Output the [x, y] coordinate of the center of the cell containing the given text.  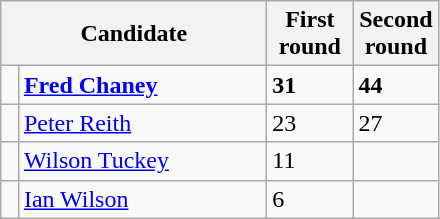
Second round [396, 34]
6 [310, 199]
44 [396, 85]
Ian Wilson [142, 199]
Wilson Tuckey [142, 161]
Fred Chaney [142, 85]
Peter Reith [142, 123]
First round [310, 34]
31 [310, 85]
11 [310, 161]
23 [310, 123]
Candidate [134, 34]
27 [396, 123]
